Find where the given text appears and provide that cell's center as [x, y] coordinate. 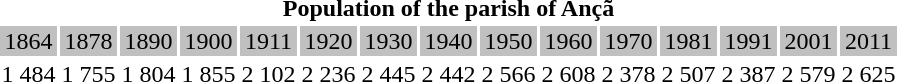
1911 [268, 41]
1981 [688, 41]
2011 [868, 41]
1950 [508, 41]
1878 [88, 41]
1920 [328, 41]
1930 [388, 41]
1991 [748, 41]
1864 [28, 41]
1960 [568, 41]
1940 [448, 41]
1890 [148, 41]
1900 [208, 41]
1970 [628, 41]
2001 [808, 41]
